Locate the cell with the specified text and output its (x, y) center coordinate. 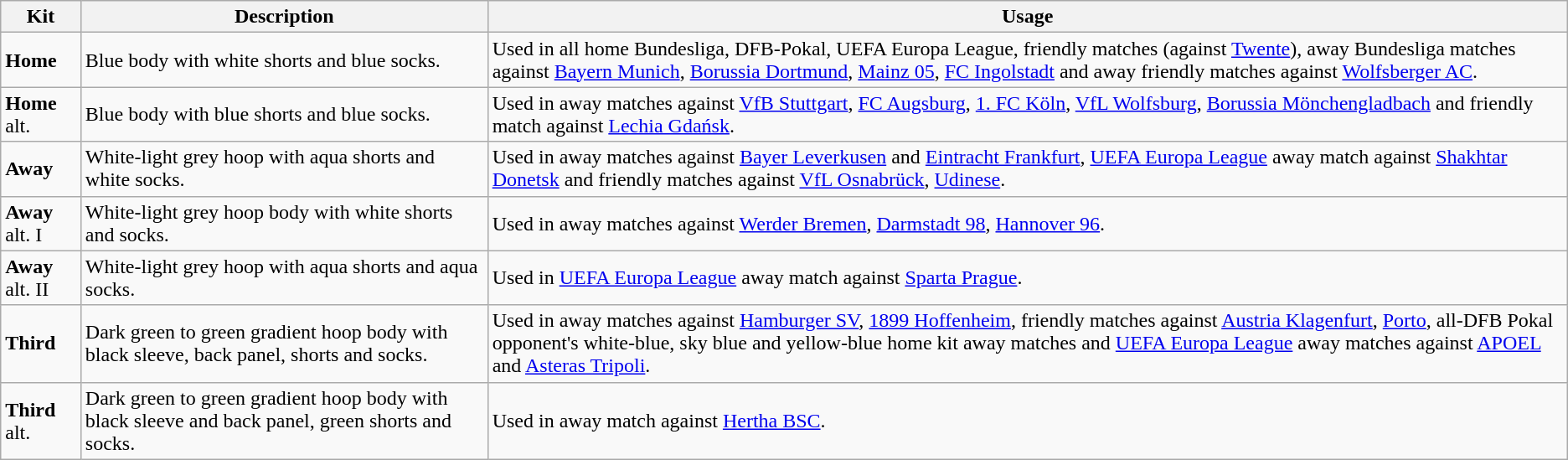
Away alt. I (41, 223)
Away alt. II (41, 278)
Kit (41, 17)
Usage (1027, 17)
Third (41, 344)
White-light grey hoop with aqua shorts and aqua socks. (284, 278)
Third alt. (41, 421)
Dark green to green gradient hoop body with black sleeve and back panel, green shorts and socks. (284, 421)
Description (284, 17)
Away (41, 169)
Used in away matches against Werder Bremen, Darmstadt 98, Hannover 96. (1027, 223)
White-light grey hoop with aqua shorts and white socks. (284, 169)
White-light grey hoop body with white shorts and socks. (284, 223)
Blue body with white shorts and blue socks. (284, 60)
Used in away match against Hertha BSC. (1027, 421)
Used in UEFA Europa League away match against Sparta Prague. (1027, 278)
Home (41, 60)
Dark green to green gradient hoop body with black sleeve, back panel, shorts and socks. (284, 344)
Home alt. (41, 114)
Blue body with blue shorts and blue socks. (284, 114)
